Extract the [X, Y] coordinate from the center of the cell holding the provided text.  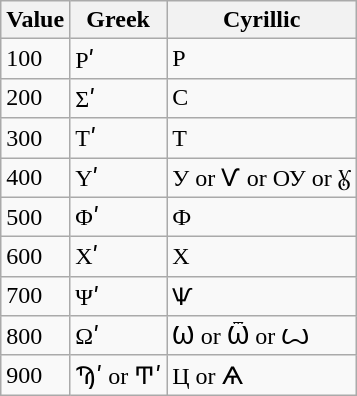
400 [36, 178]
Ϡʹ or Ͳʹ [118, 375]
800 [36, 336]
Ωʹ [118, 336]
Х [262, 257]
Ѱ [262, 296]
600 [36, 257]
Т [262, 138]
500 [36, 217]
100 [36, 59]
900 [36, 375]
Value [36, 20]
Σʹ [118, 98]
Р [262, 59]
Υʹ [118, 178]
Φʹ [118, 217]
Τʹ [118, 138]
Ф [262, 217]
700 [36, 296]
Ѡ or Ѿ or Ꙍ [262, 336]
Ψʹ [118, 296]
Ц or Ѧ [262, 375]
Greek [118, 20]
Χʹ [118, 257]
У or Ѵ or ОУ or Ꙋ [262, 178]
С [262, 98]
Ρʹ [118, 59]
300 [36, 138]
200 [36, 98]
Cyrillic [262, 20]
